From the cell containing the given text, extract its center point as (x, y) coordinate. 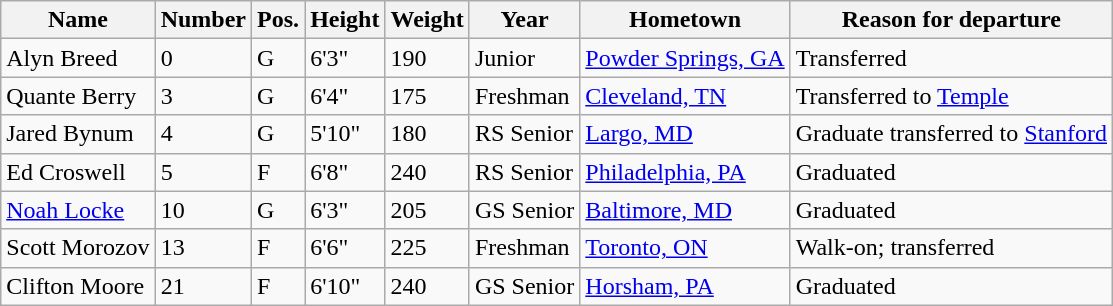
4 (203, 134)
5 (203, 172)
Year (524, 20)
Jared Bynum (78, 134)
Powder Springs, GA (685, 58)
Scott Morozov (78, 248)
Quante Berry (78, 96)
Noah Locke (78, 210)
6'8" (345, 172)
Toronto, ON (685, 248)
180 (427, 134)
Number (203, 20)
0 (203, 58)
Cleveland, TN (685, 96)
175 (427, 96)
Hometown (685, 20)
Transferred (951, 58)
Ed Croswell (78, 172)
Reason for departure (951, 20)
Transferred to Temple (951, 96)
Walk-on; transferred (951, 248)
225 (427, 248)
6'10" (345, 286)
Horsham, PA (685, 286)
205 (427, 210)
5'10" (345, 134)
Height (345, 20)
Baltimore, MD (685, 210)
6'6" (345, 248)
3 (203, 96)
Alyn Breed (78, 58)
Largo, MD (685, 134)
Graduate transferred to Stanford (951, 134)
10 (203, 210)
Weight (427, 20)
Philadelphia, PA (685, 172)
13 (203, 248)
Clifton Moore (78, 286)
21 (203, 286)
Name (78, 20)
Junior (524, 58)
Pos. (278, 20)
6'4" (345, 96)
190 (427, 58)
